Return the [x, y] coordinate for the center point of the cell that contains the specified text.  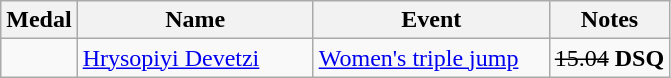
Notes [609, 20]
Hrysopiyi Devetzi [195, 58]
Name [195, 20]
Medal [39, 20]
Event [431, 20]
Women's triple jump [431, 58]
15.04 DSQ [609, 58]
